Locate the cell with the specified text and output its [x, y] center coordinate. 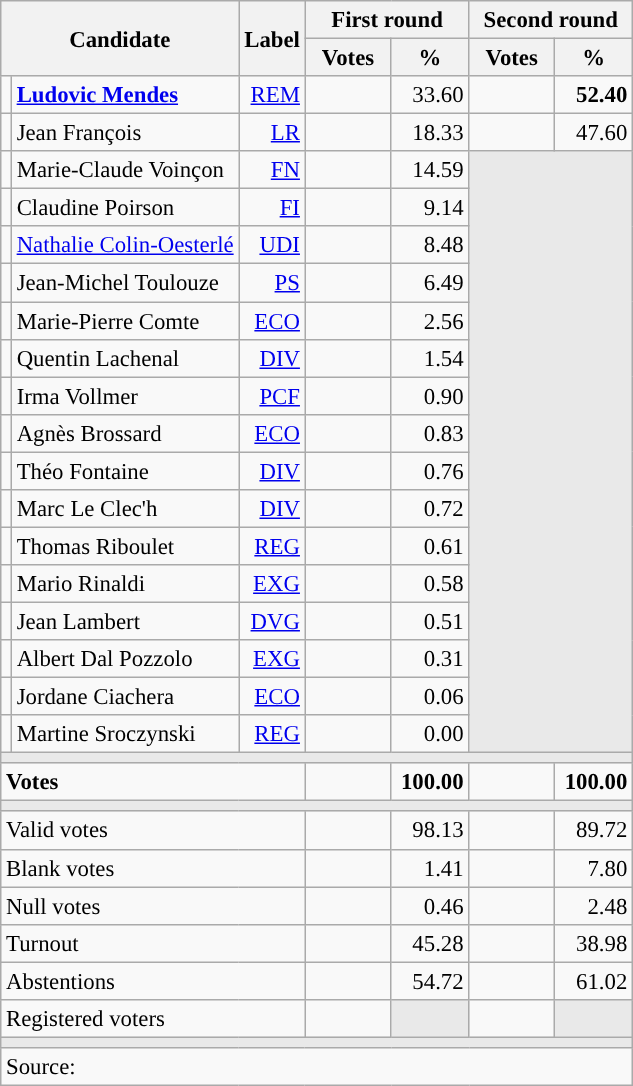
2.48 [594, 906]
Registered voters [153, 1019]
1.41 [430, 868]
FI [272, 208]
2.56 [430, 321]
89.72 [594, 831]
Quentin Lachenal [125, 358]
REM [272, 95]
Turnout [153, 943]
Valid votes [153, 831]
LR [272, 133]
0.31 [430, 659]
Null votes [153, 906]
8.48 [430, 245]
Agnès Brossard [125, 433]
Jordane Ciachera [125, 697]
54.72 [430, 981]
1.54 [430, 358]
Abstentions [153, 981]
45.28 [430, 943]
DVG [272, 621]
Marie-Claude Voinçon [125, 170]
47.60 [594, 133]
52.40 [594, 95]
33.60 [430, 95]
Jean Lambert [125, 621]
98.13 [430, 831]
0.06 [430, 697]
0.51 [430, 621]
Marc Le Clec'h [125, 509]
Théo Fontaine [125, 471]
0.00 [430, 734]
Jean-Michel Toulouze [125, 283]
9.14 [430, 208]
Thomas Riboulet [125, 546]
7.80 [594, 868]
FN [272, 170]
Candidate [120, 38]
14.59 [430, 170]
Nathalie Colin-Oesterlé [125, 245]
First round [387, 20]
PS [272, 283]
UDI [272, 245]
0.76 [430, 471]
0.83 [430, 433]
18.33 [430, 133]
Second round [551, 20]
0.90 [430, 396]
0.46 [430, 906]
Marie-Pierre Comte [125, 321]
Ludovic Mendes [125, 95]
6.49 [430, 283]
Source: [317, 1067]
Jean François [125, 133]
0.72 [430, 509]
0.58 [430, 584]
38.98 [594, 943]
Irma Vollmer [125, 396]
Label [272, 38]
Martine Sroczynski [125, 734]
Mario Rinaldi [125, 584]
Claudine Poirson [125, 208]
0.61 [430, 546]
PCF [272, 396]
61.02 [594, 981]
Albert Dal Pozzolo [125, 659]
Blank votes [153, 868]
